Return (x, y) of the center of cell containing provided text 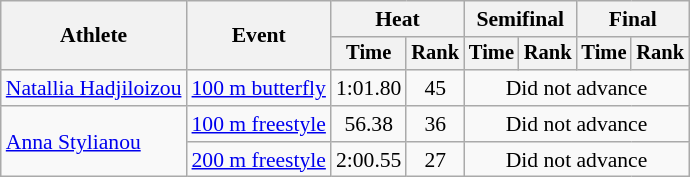
56.38 (368, 124)
100 m butterfly (259, 88)
Semifinal (520, 19)
Event (259, 36)
1:01.80 (368, 88)
Heat (398, 19)
100 m freestyle (259, 124)
Final (633, 19)
Athlete (94, 36)
45 (435, 88)
Natallia Hadjiloizou (94, 88)
Anna Stylianou (94, 142)
36 (435, 124)
